Detect which cell encompasses the target text, then output its (X, Y) center coordinate. 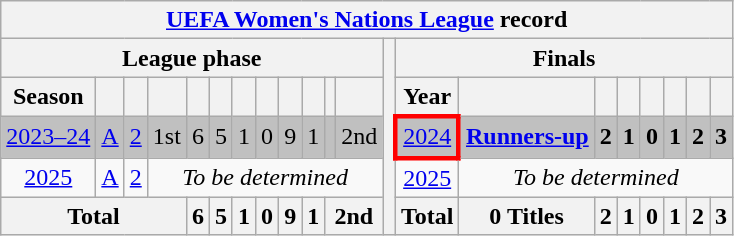
0 Titles (526, 216)
2023–24 (48, 136)
2024 (427, 136)
Season (48, 97)
League phase (192, 58)
Runners-up (526, 136)
1st (166, 136)
Year (427, 97)
UEFA Women's Nations League record (367, 20)
Finals (564, 58)
